Detect which cell encompasses the target text, then output its [X, Y] center coordinate. 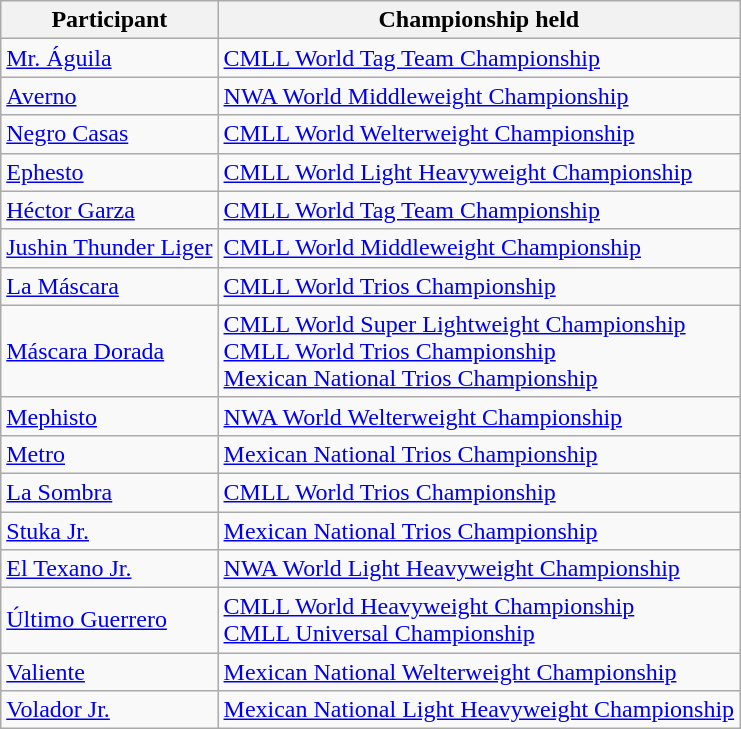
CMLL World Light Heavyweight Championship [479, 172]
Héctor Garza [110, 210]
Máscara Dorada [110, 351]
NWA World Middleweight Championship [479, 96]
Mephisto [110, 416]
El Texano Jr. [110, 569]
CMLL World Welterweight Championship [479, 134]
CMLL World Super Lightweight ChampionshipCMLL World Trios ChampionshipMexican National Trios Championship [479, 351]
Stuka Jr. [110, 531]
Averno [110, 96]
La Máscara [110, 286]
Mr. Águila [110, 58]
Championship held [479, 20]
NWA World Welterweight Championship [479, 416]
CMLL World Middleweight Championship [479, 248]
CMLL World Heavyweight ChampionshipCMLL Universal Championship [479, 620]
Metro [110, 454]
Negro Casas [110, 134]
Mexican National Light Heavyweight Championship [479, 710]
Volador Jr. [110, 710]
Último Guerrero [110, 620]
Ephesto [110, 172]
La Sombra [110, 492]
Mexican National Welterweight Championship [479, 672]
Valiente [110, 672]
Jushin Thunder Liger [110, 248]
NWA World Light Heavyweight Championship [479, 569]
Participant [110, 20]
